Scan for the cell matching the given text and deliver its (x, y) coordinate at center. 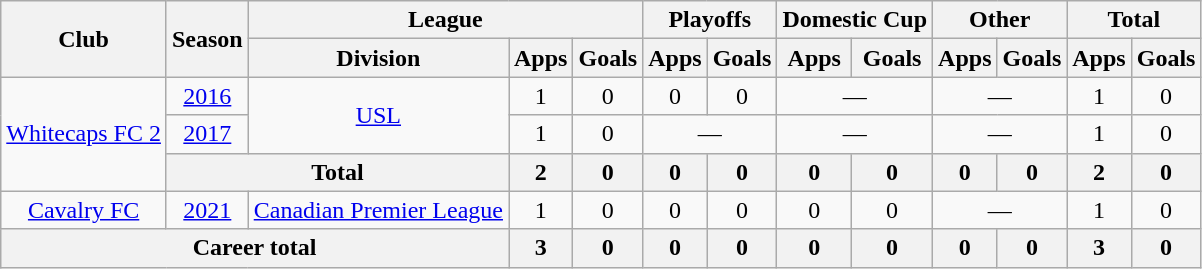
Season (207, 39)
Club (84, 39)
2017 (207, 134)
League (445, 20)
Cavalry FC (84, 210)
Division (378, 58)
Whitecaps FC 2 (84, 134)
Domestic Cup (855, 20)
USL (378, 115)
Canadian Premier League (378, 210)
2021 (207, 210)
Career total (255, 248)
Other (1000, 20)
Playoffs (710, 20)
2016 (207, 96)
